Return the (X, Y) coordinate for the center point of the cell that contains the specified text.  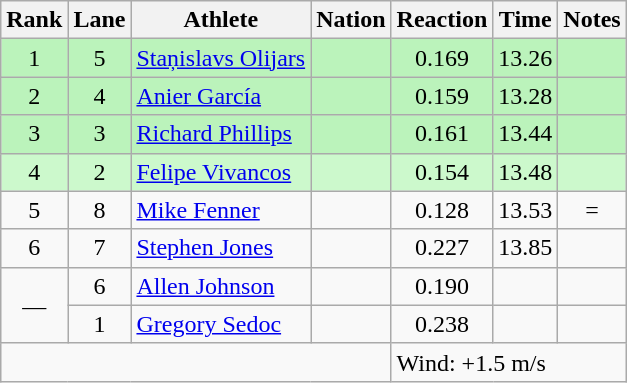
Anier García (221, 96)
0.161 (442, 134)
Allen Johnson (221, 286)
Gregory Sedoc (221, 324)
13.26 (526, 58)
0.238 (442, 324)
Time (526, 20)
— (34, 305)
0.227 (442, 248)
0.128 (442, 210)
13.44 (526, 134)
13.28 (526, 96)
0.154 (442, 172)
Reaction (442, 20)
Lane (100, 20)
Wind: +1.5 m/s (508, 362)
13.48 (526, 172)
8 (100, 210)
0.190 (442, 286)
Nation (351, 20)
Stephen Jones (221, 248)
Notes (592, 20)
7 (100, 248)
Felipe Vivancos (221, 172)
Rank (34, 20)
0.159 (442, 96)
Mike Fenner (221, 210)
13.53 (526, 210)
13.85 (526, 248)
0.169 (442, 58)
Athlete (221, 20)
Richard Phillips (221, 134)
= (592, 210)
Staņislavs Olijars (221, 58)
